Determine the (x, y) coordinate at the center of the cell enclosing the given text.  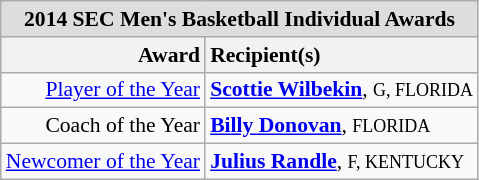
Coach of the Year (103, 126)
Newcomer of the Year (103, 162)
Scottie Wilbekin, G, FLORIDA (342, 90)
Award (103, 55)
Julius Randle, F, KENTUCKY (342, 162)
2014 SEC Men's Basketball Individual Awards (240, 19)
Billy Donovan, FLORIDA (342, 126)
Player of the Year (103, 90)
Recipient(s) (342, 55)
